Return the [x, y] coordinate for the center point of the cell that contains the specified text.  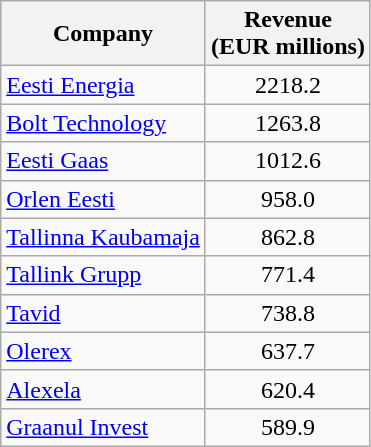
738.8 [288, 313]
1263.8 [288, 123]
Revenue(EUR millions) [288, 34]
Alexela [104, 389]
620.4 [288, 389]
Tallink Grupp [104, 275]
Graanul Invest [104, 427]
Tallinna Kaubamaja [104, 237]
862.8 [288, 237]
1012.6 [288, 161]
Olerex [104, 351]
Bolt Technology [104, 123]
771.4 [288, 275]
637.7 [288, 351]
Orlen Eesti [104, 199]
2218.2 [288, 85]
Eesti Energia [104, 85]
Eesti Gaas [104, 161]
Company [104, 34]
958.0 [288, 199]
589.9 [288, 427]
Tavid [104, 313]
